Extract the [X, Y] coordinate from the center of the cell holding the provided text.  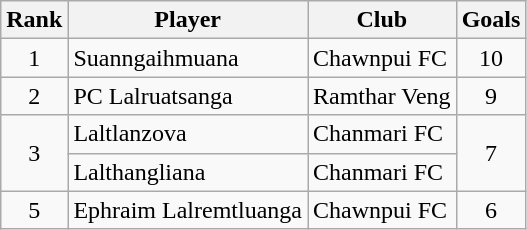
9 [491, 96]
Rank [34, 20]
Player [188, 20]
3 [34, 153]
Laltlanzova [188, 134]
10 [491, 58]
Ramthar Veng [382, 96]
6 [491, 210]
Ephraim Lalremtluanga [188, 210]
Suanngaihmuana [188, 58]
Club [382, 20]
Lalthangliana [188, 172]
Goals [491, 20]
PC Lalruatsanga [188, 96]
5 [34, 210]
1 [34, 58]
7 [491, 153]
2 [34, 96]
